Provide the (x, y) coordinate of the cell's center where the given text is located.  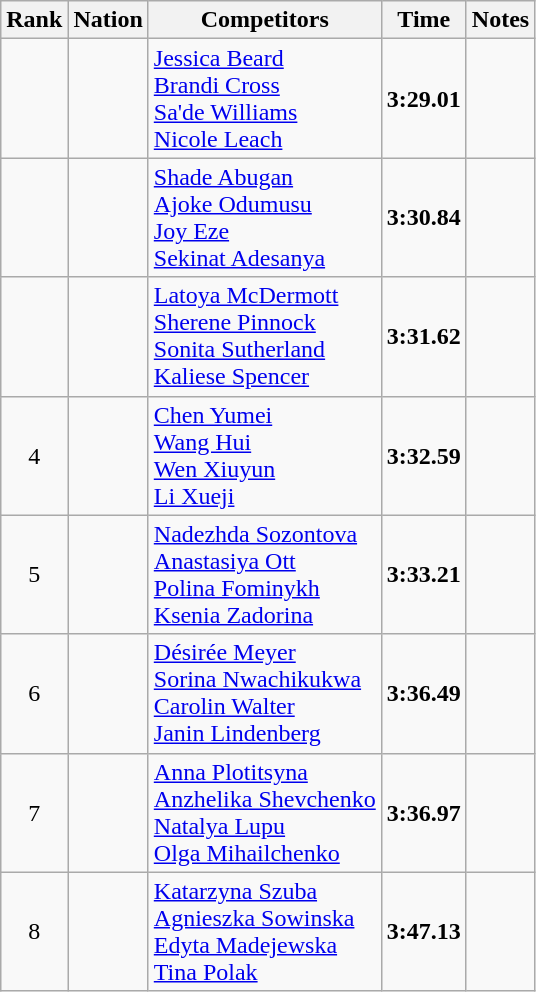
Nation (108, 20)
3:36.49 (424, 694)
3:30.84 (424, 218)
Latoya McDermottSherene PinnockSonita SutherlandKaliese Spencer (264, 336)
3:33.21 (424, 574)
3:36.97 (424, 812)
Shade AbuganAjoke OdumusuJoy EzeSekinat Adesanya (264, 218)
7 (34, 812)
Nadezhda SozontovaAnastasiya OttPolina FominykhKsenia Zadorina (264, 574)
Katarzyna SzubaAgnieszka SowinskaEdyta MadejewskaTina Polak (264, 932)
3:29.01 (424, 98)
Rank (34, 20)
Time (424, 20)
Désirée MeyerSorina NwachikukwaCarolin WalterJanin Lindenberg (264, 694)
6 (34, 694)
Anna PlotitsynaAnzhelika ShevchenkoNatalya LupuOlga Mihailchenko (264, 812)
Jessica BeardBrandi CrossSa'de WilliamsNicole Leach (264, 98)
8 (34, 932)
Chen YumeiWang HuiWen XiuyunLi Xueji (264, 456)
3:47.13 (424, 932)
3:32.59 (424, 456)
4 (34, 456)
Notes (500, 20)
5 (34, 574)
3:31.62 (424, 336)
Competitors (264, 20)
